Capture the cell that displays the provided text and extract its (X, Y) central coordinate. 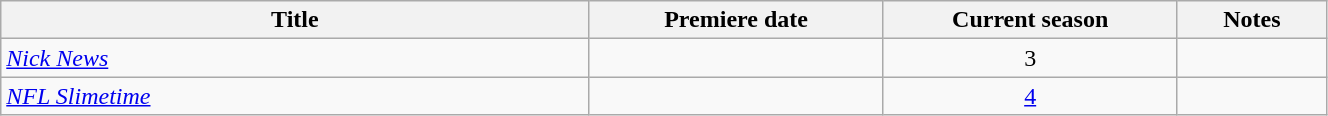
3 (1030, 58)
4 (1030, 96)
Premiere date (736, 20)
NFL Slimetime (295, 96)
Nick News (295, 58)
Notes (1252, 20)
Title (295, 20)
Current season (1030, 20)
